Find where the given text appears and provide that cell's center as [X, Y] coordinate. 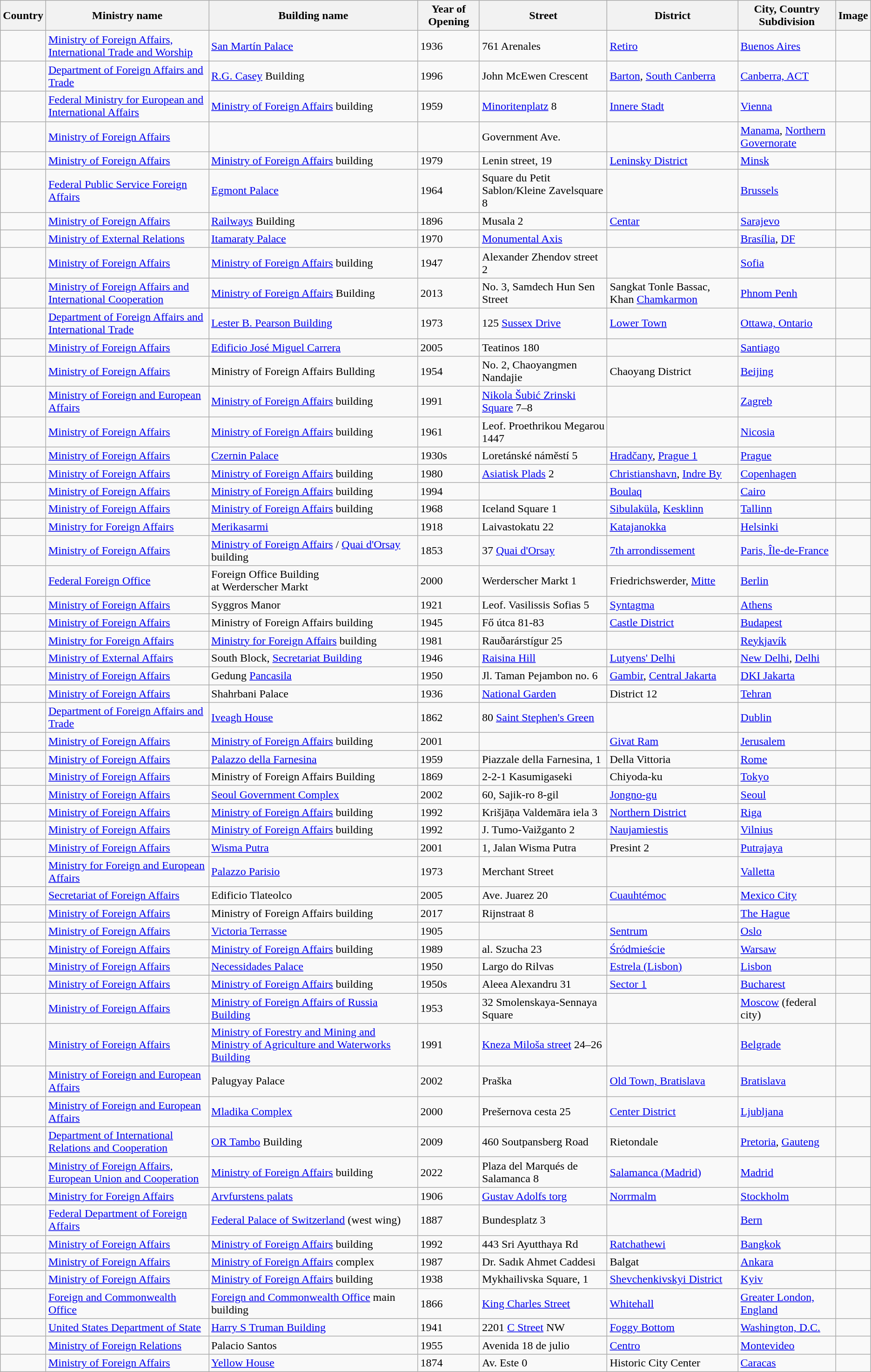
City, Country Subdivision [787, 16]
Leof. Vasilissis Sofias 5 [543, 605]
Palacio Santos [314, 1345]
1953 [449, 1008]
Lisbon [787, 966]
United States Department of State [127, 1327]
1994 [449, 491]
Sofia [787, 262]
The Hague [787, 913]
Santiago [787, 348]
Jerusalem [787, 742]
Centro [673, 1345]
Nikola Šubić Zrinski Square 7–8 [543, 402]
DKI Jakarta [787, 676]
Phnom Penh [787, 293]
Plaza del Marqués de Salamanca 8 [543, 1172]
Salamanca (Madrid) [673, 1172]
Brussels [787, 191]
Prešernova cesta 25 [543, 1112]
Seoul Government Complex [314, 795]
Railways Building [314, 221]
Street [543, 16]
80 Saint Stephen's Green [543, 717]
1979 [449, 161]
Federal Palace of Switzerland (west wing) [314, 1220]
Mykhailivska Square, 1 [543, 1279]
1945 [449, 622]
Givat Ram [673, 742]
Federal Public Service Foreign Affairs [127, 191]
1896 [449, 221]
Wisma Putra [314, 848]
Federal Ministry for European and International Affairs [127, 106]
Belgrade [787, 1045]
1938 [449, 1279]
Tokyo [787, 777]
Necessidades Palace [314, 966]
Alexander Zhendov street 2 [543, 262]
1968 [449, 509]
Rauðarárstígur 25 [543, 640]
1905 [449, 931]
Raisina Hill [543, 658]
Riga [787, 812]
Bern [787, 1220]
Jl. Taman Pejambon no. 6 [543, 676]
Mladika Complex [314, 1112]
Ministry of Foreign Affairs, European Union and Cooperation [127, 1172]
Norrmalm [673, 1196]
Bratislava [787, 1081]
Foreign and Commonwealth Office main building [314, 1304]
Canberra, ACT [787, 76]
1980 [449, 474]
Castle District [673, 622]
Foreign Office Buildingat Werderscher Markt [314, 581]
Federal Foreign Office [127, 581]
1887 [449, 1220]
Ljubljana [787, 1112]
Washington, D.C. [787, 1327]
Whitehall [673, 1304]
Dr. Sadık Ahmet Caddesi [543, 1262]
Rome [787, 759]
Merikasarmi [314, 527]
460 Soutpansberg Road [543, 1142]
Rietondale [673, 1142]
Praška [543, 1081]
Chiyoda-ku [673, 777]
Sarajevo [787, 221]
Ministry of Foreign Affairs of Russia Building [314, 1008]
Berlin [787, 581]
1941 [449, 1327]
Ministry for Foreign and European Affairs [127, 872]
Avenida 18 de julio [543, 1345]
1981 [449, 640]
1964 [449, 191]
Historic City Center [673, 1363]
Lower Town [673, 323]
1918 [449, 527]
1961 [449, 432]
Beijing [787, 371]
Teatinos 180 [543, 348]
Government Ave. [543, 137]
District 12 [673, 694]
Largo do Rilvas [543, 966]
Bangkok [787, 1244]
Center District [673, 1112]
Balgat [673, 1262]
Reykjavík [787, 640]
Hradčany, Prague 1 [673, 456]
Nicosia [787, 432]
Centar [673, 221]
Vilnius [787, 830]
Ministry of Foreign Affairs, International Trade and Worship [127, 46]
1947 [449, 262]
1946 [449, 658]
Av. Este 0 [543, 1363]
No. 2, Chaoyangmen Nandajie [543, 371]
Building name [314, 16]
Naujamiestis [673, 830]
Retiro [673, 46]
Minsk [787, 161]
1970 [449, 239]
Edificio Tlateolco [314, 896]
Gambir, Central Jakarta [673, 676]
Werderscher Markt 1 [543, 581]
Square du Petit Sablon/Kleine Zavelsquare 8 [543, 191]
Ave. Juarez 20 [543, 896]
Valletta [787, 872]
Chaoyang District [673, 371]
1996 [449, 76]
Arvfurstens palats [314, 1196]
Syntagma [673, 605]
Shahrbani Palace [314, 694]
Fő útca 81-83 [543, 622]
Athens [787, 605]
Innere Stadt [673, 106]
Ministry of Foreign Relations [127, 1345]
1921 [449, 605]
7th arrondissement [673, 551]
Bucharest [787, 984]
John McEwen Crescent [543, 76]
2022 [449, 1172]
Montevideo [787, 1345]
Bundesplatz 3 [543, 1220]
Shevchenkivskyi District [673, 1279]
Ankara [787, 1262]
J. Tumo-Vaižganto 2 [543, 830]
Edificio José Miguel Carrera [314, 348]
Department of Foreign Affairs and International Trade [127, 323]
Ministry of Foreign Affairs and International Cooperation [127, 293]
Country [23, 16]
Krišjāņa Valdemāra iela 3 [543, 812]
1930s [449, 456]
Ottawa, Ontario [787, 323]
60, Sajik-ro 8-gil [543, 795]
Year of Opening [449, 16]
Sibulaküla, Kesklinn [673, 509]
Aleea Alexandru 31 [543, 984]
125 Sussex Drive [543, 323]
Ministry of Foreign Affairs complex [314, 1262]
Prague [787, 456]
Minoritenplatz 8 [543, 106]
Ministry of Foreign Affairs Bullding [314, 371]
2201 C Street NW [543, 1327]
Dublin [787, 717]
Budapest [787, 622]
Warsaw [787, 949]
Ratchathewi [673, 1244]
al. Szucha 23 [543, 949]
1869 [449, 777]
Buenos Aires [787, 46]
Lutyens' Delhi [673, 658]
1866 [449, 1304]
Mexico City [787, 896]
Helsinki [787, 527]
Foreign and Commonwealth Office [127, 1304]
443 Sri Ayutthaya Rd [543, 1244]
Harry S Truman Building [314, 1327]
Vienna [787, 106]
Madrid [787, 1172]
Piazzale della Farnesina, 1 [543, 759]
Moscow (federal city) [787, 1008]
2-2-1 Kasumigaseki [543, 777]
Ministry of Forestry and Mining and Ministry of Agriculture and Waterworks Building [314, 1045]
Syggros Manor [314, 605]
No. 3, Samdech Hun Sen Street [543, 293]
San Martín Palace [314, 46]
South Block, Secretariat Building [314, 658]
Yellow House [314, 1363]
Cuauhtémoc [673, 896]
Czernin Palace [314, 456]
1874 [449, 1363]
1906 [449, 1196]
Caracas [787, 1363]
1955 [449, 1345]
Paris, Île-de-France [787, 551]
OR Tambo Building [314, 1142]
37 Quai d'Orsay [543, 551]
Cairo [787, 491]
Iceland Square 1 [543, 509]
Copenhagen [787, 474]
2013 [449, 293]
Rijnstraat 8 [543, 913]
Image [853, 16]
Ministry of Foreign Affairs / Quai d'Orsay building [314, 551]
Jongno-gu [673, 795]
Leninsky District [673, 161]
Greater London, England [787, 1304]
Victoria Terrasse [314, 931]
Sector 1 [673, 984]
New Delhi, Delhi [787, 658]
Iveagh House [314, 717]
Barton, South Canberra [673, 76]
Zagreb [787, 402]
32 Smolenskaya-Sennaya Square [543, 1008]
Ministry of External Affairs [127, 658]
Sangkat Tonle Bassac, Khan Chamkarmon [673, 293]
1989 [449, 949]
Tehran [787, 694]
Loretánské náměstí 5 [543, 456]
Foggy Bottom [673, 1327]
Gustav Adolfs torg [543, 1196]
R.G. Casey Building [314, 76]
Palazzo della Farnesina [314, 759]
Pretoria, Gauteng [787, 1142]
1, Jalan Wisma Putra [543, 848]
Ministry name [127, 16]
Egmont Palace [314, 191]
Itamaraty Palace [314, 239]
1954 [449, 371]
Estrela (Lisbon) [673, 966]
1950s [449, 984]
Musala 2 [543, 221]
Gedung Pancasila [314, 676]
Putrajaya [787, 848]
Secretariat of Foreign Affairs [127, 896]
Manama, Northern Governorate [787, 137]
Brasília, DF [787, 239]
Katajanokka [673, 527]
Tallinn [787, 509]
Sentrum [673, 931]
Old Town, Bratislava [673, 1081]
Christianshavn, Indre By [673, 474]
Stockholm [787, 1196]
Merchant Street [543, 872]
National Garden [543, 694]
Boulaq [673, 491]
Northern District [673, 812]
Oslo [787, 931]
Lester B. Pearson Building [314, 323]
761 Arenales [543, 46]
King Charles Street [543, 1304]
District [673, 16]
Friedrichswerder, Mitte [673, 581]
Della Vittoria [673, 759]
Monumental Axis [543, 239]
Federal Department of Foreign Affairs [127, 1220]
1862 [449, 717]
1987 [449, 1262]
Laivastokatu 22 [543, 527]
Kyiv [787, 1279]
Presint 2 [673, 848]
2017 [449, 913]
Leof. Proethrikou Megarou 1447 [543, 432]
Department of International Relations and Cooperation [127, 1142]
2009 [449, 1142]
Seoul [787, 795]
Kneza Miloša street 24–26 [543, 1045]
Ministry of External Relations [127, 239]
Asiatisk Plads 2 [543, 474]
Śródmieście [673, 949]
1853 [449, 551]
Lenin street, 19 [543, 161]
Ministry for Foreign Affairs building [314, 640]
Palazzo Parisio [314, 872]
Palugyay Palace [314, 1081]
